Output the (x, y) coordinate of the center of the cell containing the given text.  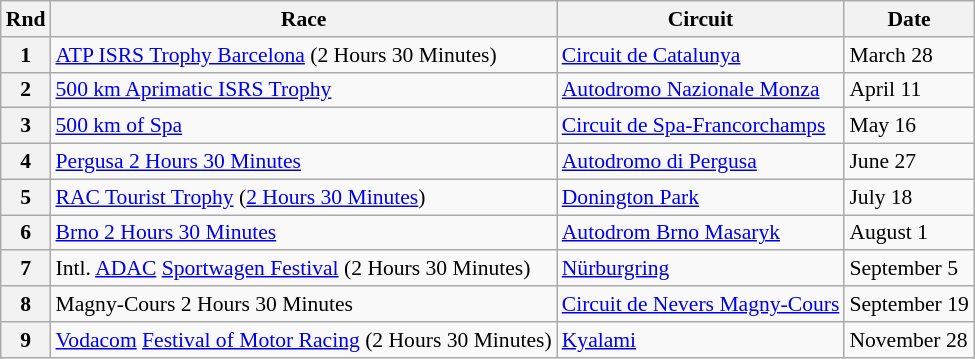
August 1 (908, 233)
March 28 (908, 55)
1 (26, 55)
Intl. ADAC Sportwagen Festival (2 Hours 30 Minutes) (303, 269)
Nürburgring (701, 269)
Autodromo di Pergusa (701, 162)
June 27 (908, 162)
Pergusa 2 Hours 30 Minutes (303, 162)
Autodromo Nazionale Monza (701, 90)
3 (26, 126)
Autodrom Brno Masaryk (701, 233)
RAC Tourist Trophy (2 Hours 30 Minutes) (303, 197)
April 11 (908, 90)
Date (908, 19)
Race (303, 19)
September 19 (908, 304)
Brno 2 Hours 30 Minutes (303, 233)
May 16 (908, 126)
Magny-Cours 2 Hours 30 Minutes (303, 304)
9 (26, 340)
Circuit de Catalunya (701, 55)
4 (26, 162)
Circuit de Nevers Magny-Cours (701, 304)
November 28 (908, 340)
Kyalami (701, 340)
September 5 (908, 269)
2 (26, 90)
8 (26, 304)
500 km of Spa (303, 126)
5 (26, 197)
Circuit de Spa-Francorchamps (701, 126)
Circuit (701, 19)
Rnd (26, 19)
6 (26, 233)
Vodacom Festival of Motor Racing (2 Hours 30 Minutes) (303, 340)
ATP ISRS Trophy Barcelona (2 Hours 30 Minutes) (303, 55)
July 18 (908, 197)
Donington Park (701, 197)
500 km Aprimatic ISRS Trophy (303, 90)
7 (26, 269)
